Identify which cell holds the provided text, then report its [X, Y] central coordinate. 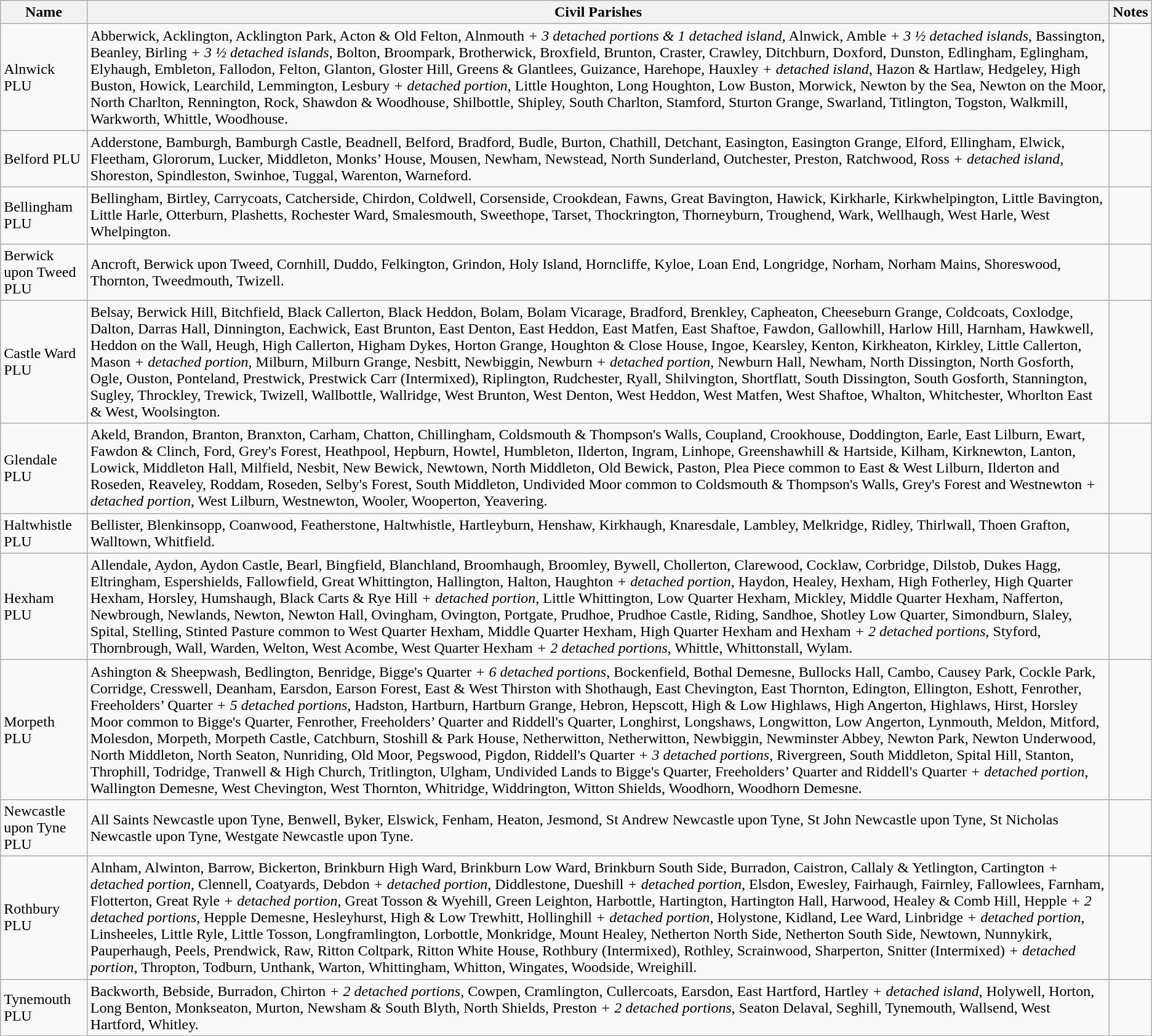
Newcastle upon Tyne PLU [44, 827]
Rothbury PLU [44, 917]
Hexham PLU [44, 607]
Name [44, 12]
Bellingham PLU [44, 215]
Haltwhistle PLU [44, 533]
Alnwick PLU [44, 78]
Tynemouth PLU [44, 1008]
Berwick upon Tweed PLU [44, 272]
Notes [1130, 12]
Belford PLU [44, 159]
Castle Ward PLU [44, 362]
Glendale PLU [44, 468]
Morpeth PLU [44, 730]
Civil Parishes [598, 12]
